Extract the (X, Y) coordinate from the center of the cell holding the provided text.  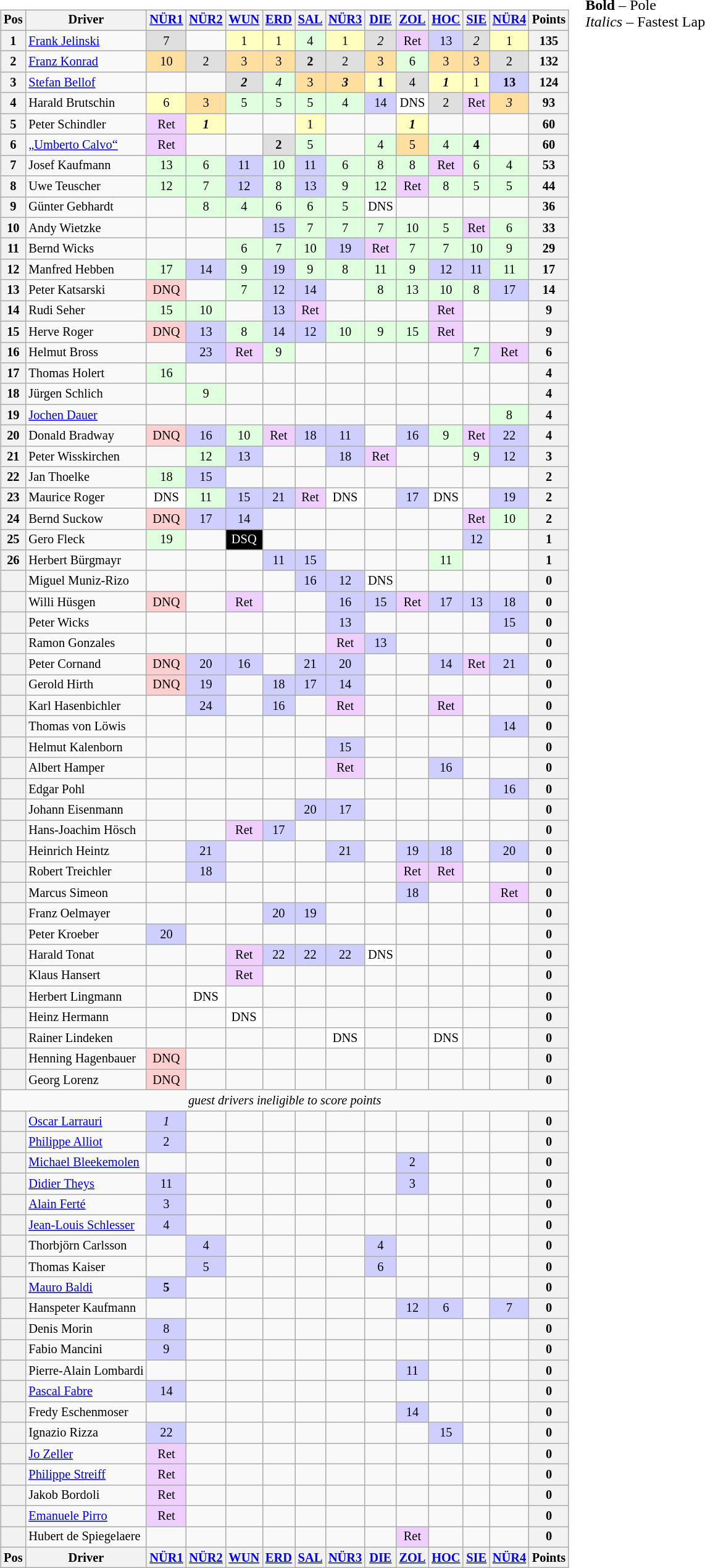
Henning Hagenbauer (86, 1059)
Helmut Kalenborn (86, 748)
Oscar Larrauri (86, 1121)
Franz Oelmayer (86, 914)
Peter Cornand (86, 664)
Josef Kaufmann (86, 165)
Rudi Seher (86, 311)
Thomas von Löwis (86, 727)
Gerold Hirth (86, 685)
Jean-Louis Schlesser (86, 1225)
Bernd Wicks (86, 249)
Thomas Holert (86, 373)
Thorbjörn Carlsson (86, 1246)
Hubert de Spiegelaere (86, 1537)
Bernd Suckow (86, 519)
Emanuele Pirro (86, 1516)
Karl Hasenbichler (86, 706)
36 (549, 207)
Peter Kroeber (86, 935)
Herve Roger (86, 332)
„Umberto Calvo“ (86, 145)
Hanspeter Kaufmann (86, 1308)
Peter Wisskirchen (86, 456)
Pascal Fabre (86, 1391)
29 (549, 249)
Andy Wietzke (86, 228)
Rainer Lindeken (86, 1038)
Jochen Dauer (86, 415)
Harald Tonat (86, 955)
Willi Hüsgen (86, 602)
Philippe Alliot (86, 1142)
Denis Morin (86, 1329)
Ramon Gonzales (86, 643)
Thomas Kaiser (86, 1267)
33 (549, 228)
Harald Brutschin (86, 103)
Gero Fleck (86, 540)
Pierre-Alain Lombardi (86, 1370)
Donald Bradway (86, 436)
Herbert Bürgmayr (86, 561)
132 (549, 62)
Jo Zeller (86, 1454)
Peter Wicks (86, 623)
Didier Theys (86, 1183)
Manfred Hebben (86, 270)
Heinrich Heintz (86, 851)
Peter Schindler (86, 124)
53 (549, 165)
Philippe Streiff (86, 1475)
Johann Eisenmann (86, 810)
Peter Katsarski (86, 290)
Günter Gebhardt (86, 207)
Herbert Lingmann (86, 996)
Fabio Mancini (86, 1350)
Hans-Joachim Hösch (86, 830)
Michael Bleekemolen (86, 1163)
Stefan Bellof (86, 83)
Alain Ferté (86, 1204)
Heinz Hermann (86, 1017)
Franz Konrad (86, 62)
Jakob Bordoli (86, 1495)
guest drivers ineligible to score points (285, 1101)
Frank Jelinski (86, 41)
Uwe Teuscher (86, 186)
DSQ (244, 540)
Marcus Simeon (86, 893)
Edgar Pohl (86, 789)
93 (549, 103)
26 (13, 561)
Jan Thoelke (86, 477)
Miguel Muniz-Rizo (86, 581)
25 (13, 540)
Fredy Eschenmoser (86, 1412)
Georg Lorenz (86, 1080)
Ignazio Rizza (86, 1433)
44 (549, 186)
Jürgen Schlich (86, 394)
Mauro Baldi (86, 1288)
Klaus Hansert (86, 976)
Robert Treichler (86, 872)
Helmut Bross (86, 352)
Maurice Roger (86, 498)
135 (549, 41)
124 (549, 83)
Albert Hamper (86, 768)
